Determine the (X, Y) coordinate at the center of the cell enclosing the given text.  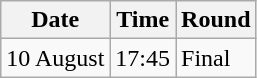
Round (216, 20)
Time (143, 20)
Final (216, 58)
17:45 (143, 58)
10 August (56, 58)
Date (56, 20)
